Locate the cell with the specified text and output its [X, Y] center coordinate. 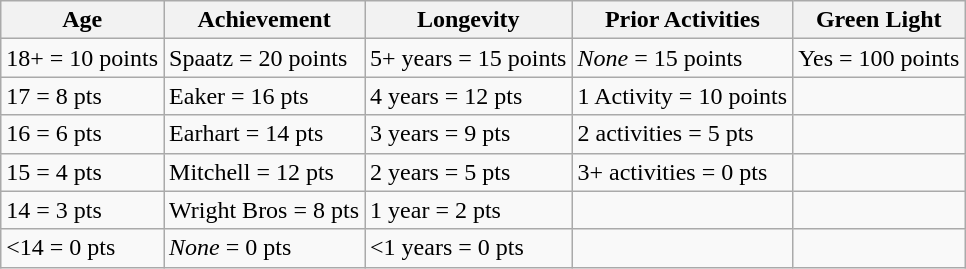
Wright Bros = 8 pts [264, 210]
<14 = 0 pts [82, 248]
None = 0 pts [264, 248]
17 = 8 pts [82, 96]
Age [82, 20]
1 year = 2 pts [468, 210]
Earhart = 14 pts [264, 134]
Yes = 100 points [879, 58]
15 = 4 pts [82, 172]
16 = 6 pts [82, 134]
Mitchell = 12 pts [264, 172]
Green Light [879, 20]
3+ activities = 0 pts [682, 172]
2 activities = 5 pts [682, 134]
Achievement [264, 20]
18+ = 10 points [82, 58]
1 Activity = 10 points [682, 96]
<1 years = 0 pts [468, 248]
2 years = 5 pts [468, 172]
3 years = 9 pts [468, 134]
Eaker = 16 pts [264, 96]
14 = 3 pts [82, 210]
None = 15 points [682, 58]
Prior Activities [682, 20]
Longevity [468, 20]
5+ years = 15 points [468, 58]
4 years = 12 pts [468, 96]
Spaatz = 20 points [264, 58]
